Capture the cell that displays the provided text and extract its (X, Y) central coordinate. 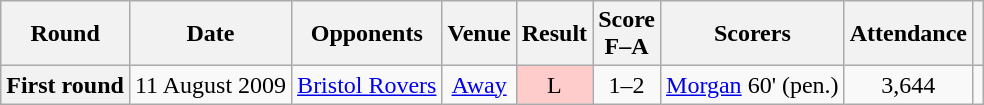
Away (479, 85)
1–2 (627, 85)
Round (66, 34)
Date (210, 34)
L (554, 85)
3,644 (908, 85)
Scorers (753, 34)
Bristol Rovers (367, 85)
First round (66, 85)
Result (554, 34)
Attendance (908, 34)
ScoreF–A (627, 34)
11 August 2009 (210, 85)
Morgan 60' (pen.) (753, 85)
Venue (479, 34)
Opponents (367, 34)
